From the cell containing the given text, extract its center point as [X, Y] coordinate. 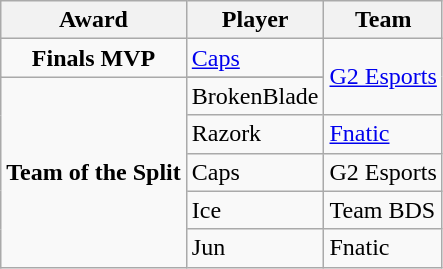
BrokenBlade [255, 96]
Finals MVP [94, 58]
Award [94, 20]
Razork [255, 134]
Jun [255, 248]
Team BDS [383, 210]
Team [383, 20]
Player [255, 20]
Ice [255, 210]
Team of the Split [94, 172]
